Provide the [X, Y] coordinate of the cell's center where the given text is located.  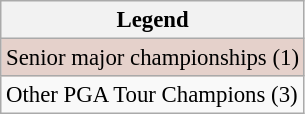
Senior major championships (1) [153, 58]
Other PGA Tour Champions (3) [153, 95]
Legend [153, 20]
